For the text-containing cell, return its midpoint in (x, y) coordinate format. 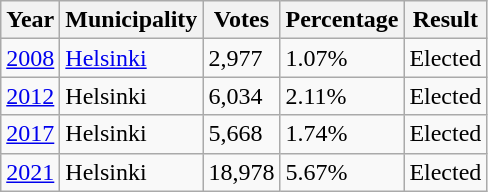
2012 (30, 96)
5,668 (242, 134)
2,977 (242, 58)
18,978 (242, 172)
2017 (30, 134)
1.07% (342, 58)
Percentage (342, 20)
1.74% (342, 134)
Year (30, 20)
Result (446, 20)
6,034 (242, 96)
Votes (242, 20)
2.11% (342, 96)
2008 (30, 58)
2021 (30, 172)
Municipality (132, 20)
5.67% (342, 172)
